Capture the cell that displays the provided text and extract its (x, y) central coordinate. 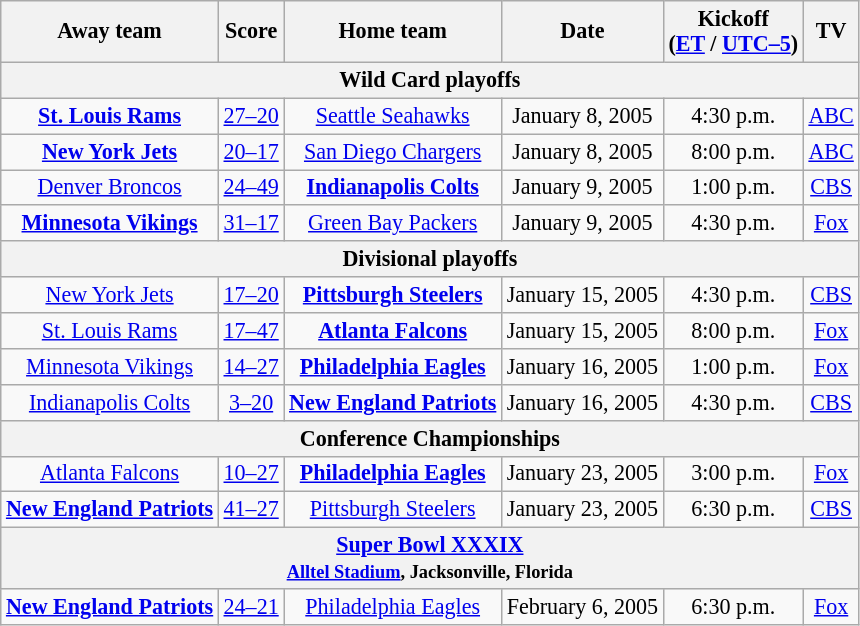
14–27 (251, 366)
Super Bowl XXXIXAlltel Stadium, Jacksonville, Florida (430, 558)
February 6, 2005 (582, 607)
10–27 (251, 474)
17–20 (251, 295)
Divisional playoffs (430, 259)
Away team (110, 30)
41–27 (251, 510)
31–17 (251, 223)
Green Bay Packers (393, 223)
24–21 (251, 607)
24–49 (251, 187)
Home team (393, 30)
Conference Championships (430, 438)
27–20 (251, 116)
Denver Broncos (110, 187)
20–17 (251, 151)
Date (582, 30)
17–47 (251, 330)
3–20 (251, 402)
3:00 p.m. (733, 474)
Kickoff(ET / UTC–5) (733, 30)
Seattle Seahawks (393, 116)
San Diego Chargers (393, 151)
Score (251, 30)
TV (831, 30)
Wild Card playoffs (430, 80)
